Provide the [X, Y] coordinate of the cell's center where the given text is located.  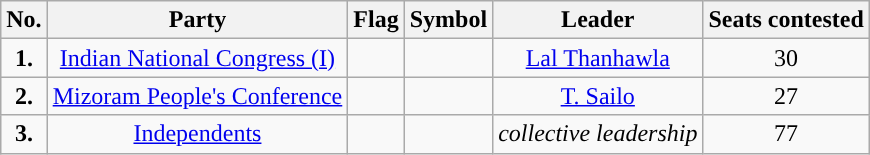
2. [24, 96]
Flag [376, 20]
77 [786, 134]
30 [786, 58]
Lal Thanhawla [598, 58]
collective leadership [598, 134]
Indian National Congress (I) [198, 58]
Symbol [448, 20]
Party [198, 20]
Independents [198, 134]
3. [24, 134]
27 [786, 96]
No. [24, 20]
1. [24, 58]
Mizoram People's Conference [198, 96]
Leader [598, 20]
T. Sailo [598, 96]
Seats contested [786, 20]
